Return (x, y) of the center of cell containing provided text 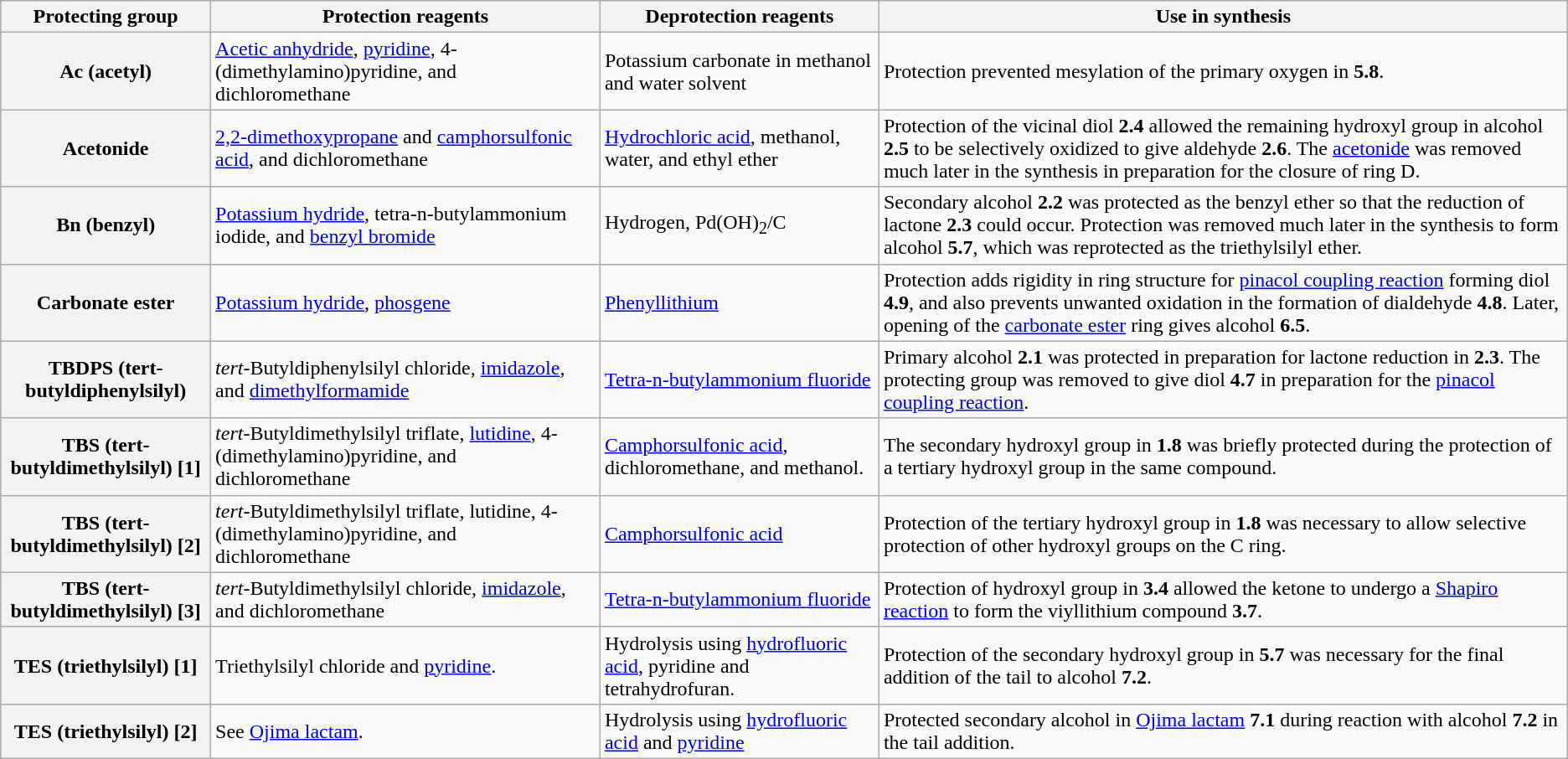
TBS (tert-butyldimethylsilyl) [1] (106, 457)
TES (triethylsilyl) [2] (106, 731)
Protection prevented mesylation of the primary oxygen in 5.8. (1223, 71)
Acetic anhydride, pyridine, 4-(dimethylamino)pyridine, and dichloromethane (405, 71)
TES (triethylsilyl) [1] (106, 665)
Potassium hydride, tetra-n-butylammonium iodide, and benzyl bromide (405, 225)
2,2-dimethoxypropane and camphorsulfonic acid, and dichloromethane (405, 148)
Deprotection reagents (739, 17)
Ac (acetyl) (106, 71)
Triethylsilyl chloride and pyridine. (405, 665)
Protected secondary alcohol in Ojima lactam 7.1 during reaction with alcohol 7.2 in the tail addition. (1223, 731)
Carbonate ester (106, 302)
See Ojima lactam. (405, 731)
Protection of the secondary hydroxyl group in 5.7 was necessary for the final addition of the tail to alcohol 7.2. (1223, 665)
Hydrolysis using hydrofluoric acid and pyridine (739, 731)
Potassium hydride, phosgene (405, 302)
tert-Butyldimethylsilyl chloride, imidazole, and dichloromethane (405, 600)
Use in synthesis (1223, 17)
Potassium carbonate in methanol and water solvent (739, 71)
Camphorsulfonic acid (739, 534)
The secondary hydroxyl group in 1.8 was briefly protected during the protection of a tertiary hydroxyl group in the same compound. (1223, 457)
Phenyllithium (739, 302)
Acetonide (106, 148)
TBS (tert-butyldimethylsilyl) [3] (106, 600)
Protecting group (106, 17)
Bn (benzyl) (106, 225)
Protection of the tertiary hydroxyl group in 1.8 was necessary to allow selective protection of other hydroxyl groups on the C ring. (1223, 534)
tert-Butyldiphenylsilyl chloride, imidazole, and dimethylformamide (405, 379)
Hydrochloric acid, methanol, water, and ethyl ether (739, 148)
Hydrolysis using hydrofluoric acid, pyridine and tetrahydrofuran. (739, 665)
Protection of hydroxyl group in 3.4 allowed the ketone to undergo a Shapiro reaction to form the viyllithium compound 3.7. (1223, 600)
TBDPS (tert-butyldiphenylsilyl) (106, 379)
TBS (tert-butyldimethylsilyl) [2] (106, 534)
Hydrogen, Pd(OH)2/C (739, 225)
Camphorsulfonic acid, dichloromethane, and methanol. (739, 457)
Protection reagents (405, 17)
